Detect which cell encompasses the target text, then output its [X, Y] center coordinate. 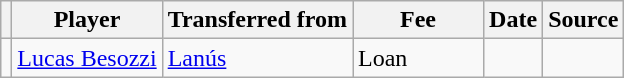
Date [514, 20]
Loan [418, 58]
Source [584, 20]
Fee [418, 20]
Lanús [257, 58]
Player [87, 20]
Transferred from [257, 20]
Lucas Besozzi [87, 58]
